Provide the [x, y] coordinate of the cell's center where the given text is located.  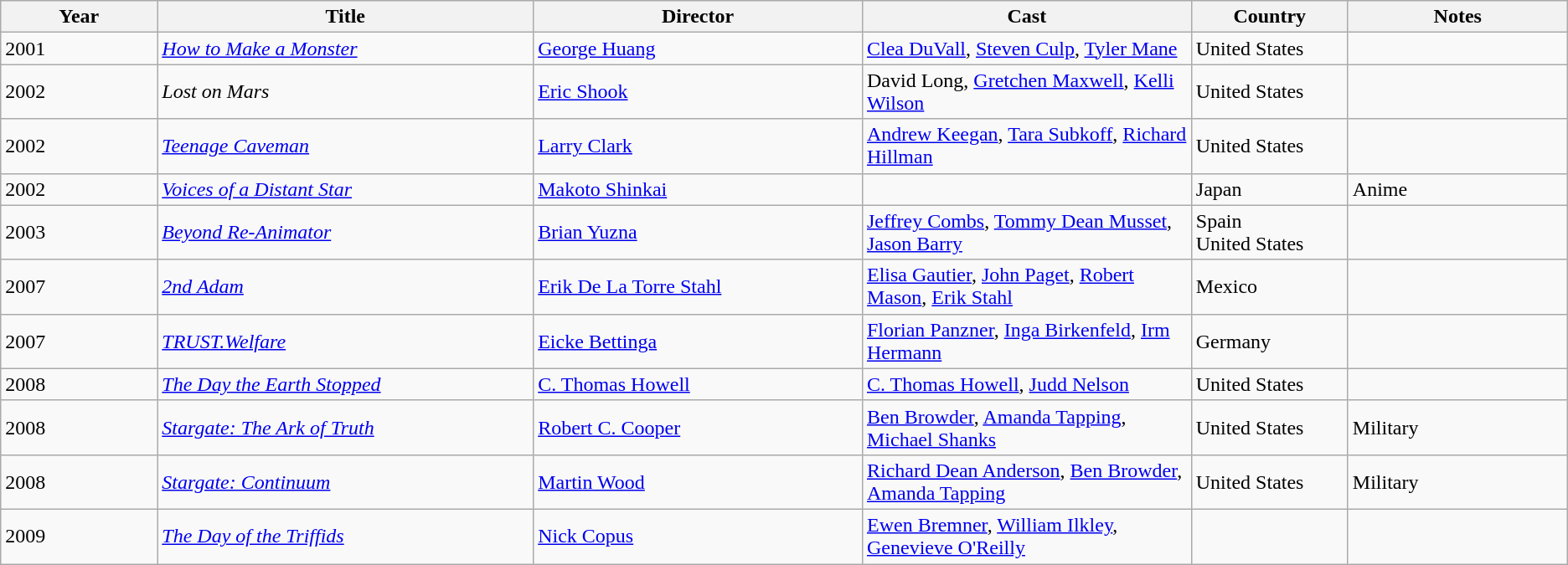
Beyond Re-Animator [345, 233]
2009 [79, 536]
Stargate: Continuum [345, 482]
Richard Dean Anderson, Ben Browder, Amanda Tapping [1027, 482]
Title [345, 17]
Director [699, 17]
C. Thomas Howell [699, 384]
Germany [1270, 342]
Mexico [1270, 286]
How to Make a Monster [345, 49]
Florian Panzner, Inga Birkenfeld, Irm Hermann [1027, 342]
David Long, Gretchen Maxwell, Kelli Wilson [1027, 92]
Larry Clark [699, 146]
Nick Copus [699, 536]
The Day of the Triffids [345, 536]
Japan [1270, 189]
Notes [1457, 17]
2nd Adam [345, 286]
Makoto Shinkai [699, 189]
Andrew Keegan, Tara Subkoff, Richard Hillman [1027, 146]
C. Thomas Howell, Judd Nelson [1027, 384]
Anime [1457, 189]
Lost on Mars [345, 92]
Erik De La Torre Stahl [699, 286]
Jeffrey Combs, Tommy Dean Musset, Jason Barry [1027, 233]
Ben Browder, Amanda Tapping, Michael Shanks [1027, 427]
Clea DuVall, Steven Culp, Tyler Mane [1027, 49]
Martin Wood [699, 482]
Teenage Caveman [345, 146]
Stargate: The Ark of Truth [345, 427]
2001 [79, 49]
SpainUnited States [1270, 233]
TRUST.Welfare [345, 342]
Eric Shook [699, 92]
2003 [79, 233]
Eicke Bettinga [699, 342]
Brian Yuzna [699, 233]
Robert C. Cooper [699, 427]
Elisa Gautier, John Paget, Robert Mason, Erik Stahl [1027, 286]
George Huang [699, 49]
Ewen Bremner, William Ilkley, Genevieve O'Reilly [1027, 536]
Year [79, 17]
Voices of a Distant Star [345, 189]
The Day the Earth Stopped [345, 384]
Country [1270, 17]
Cast [1027, 17]
